Find where the given text appears and provide that cell's center as [X, Y] coordinate. 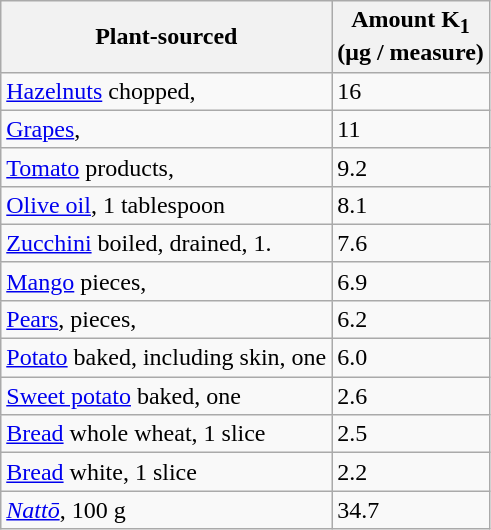
2.2 [411, 472]
Olive oil, 1 tablespoon [166, 205]
Sweet potato baked, one [166, 396]
9.2 [411, 167]
16 [411, 91]
2.6 [411, 396]
Grapes, [166, 129]
Potato baked, including skin, one [166, 358]
11 [411, 129]
2.5 [411, 434]
Bread whole wheat, 1 slice [166, 434]
Pears, pieces, [166, 319]
Plant-sourced [166, 36]
Mango pieces, [166, 281]
Bread white, 1 slice [166, 472]
Nattō, 100 g [166, 510]
7.6 [411, 243]
6.0 [411, 358]
6.9 [411, 281]
6.2 [411, 319]
Hazelnuts chopped, [166, 91]
34.7 [411, 510]
Zucchini boiled, drained, 1. [166, 243]
Amount K1 (μg / measure) [411, 36]
8.1 [411, 205]
Tomato products, [166, 167]
